Identify which cell holds the provided text, then report its (x, y) central coordinate. 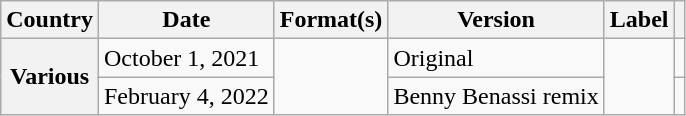
Country (50, 20)
February 4, 2022 (186, 96)
October 1, 2021 (186, 58)
Original (496, 58)
Format(s) (331, 20)
Benny Benassi remix (496, 96)
Date (186, 20)
Label (639, 20)
Various (50, 77)
Version (496, 20)
